Extract the (x, y) coordinate from the center of the cell holding the provided text.  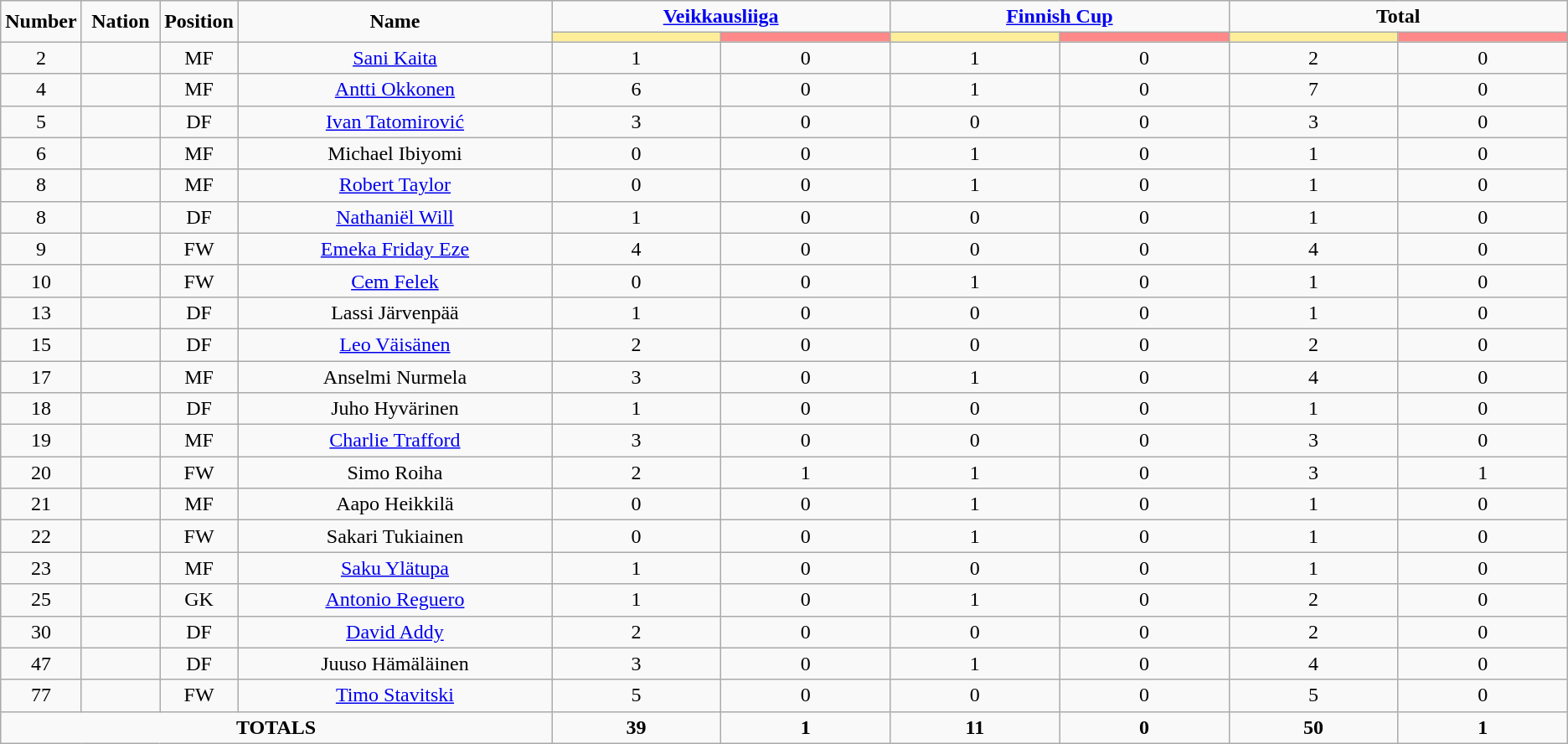
23 (41, 568)
Aapo Heikkilä (395, 504)
77 (41, 695)
Sani Kaita (395, 58)
Juuso Hämäläinen (395, 664)
22 (41, 536)
Saku Ylätupa (395, 568)
10 (41, 281)
21 (41, 504)
Antti Okkonen (395, 90)
Simo Roiha (395, 473)
Ivan Tatomirović (395, 121)
39 (636, 727)
25 (41, 600)
Name (395, 22)
7 (1313, 90)
GK (199, 600)
Leo Väisänen (395, 344)
Finnish Cup (1060, 17)
50 (1313, 727)
15 (41, 344)
Antonio Reguero (395, 600)
19 (41, 441)
47 (41, 664)
30 (41, 632)
Nation (121, 22)
18 (41, 409)
Total (1398, 17)
Nathaniël Will (395, 217)
Sakari Tukiainen (395, 536)
Michael Ibiyomi (395, 153)
Anselmi Nurmela (395, 376)
Cem Felek (395, 281)
20 (41, 473)
17 (41, 376)
Charlie Trafford (395, 441)
11 (975, 727)
9 (41, 249)
Number (41, 22)
David Addy (395, 632)
Lassi Järvenpää (395, 313)
TOTALS (276, 727)
13 (41, 313)
Position (199, 22)
Emeka Friday Eze (395, 249)
Timo Stavitski (395, 695)
Veikkausliiga (720, 17)
Juho Hyvärinen (395, 409)
Robert Taylor (395, 185)
